Identify which cell holds the provided text, then report its (X, Y) central coordinate. 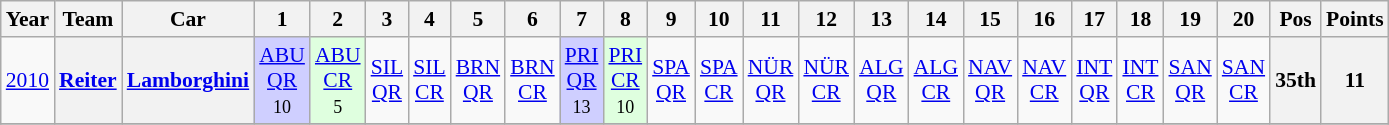
7 (582, 19)
20 (1244, 19)
6 (532, 19)
17 (1094, 19)
ALGCR (936, 80)
4 (430, 19)
SPACR (719, 80)
BRNCR (532, 80)
18 (1140, 19)
ALGQR (881, 80)
Year (28, 19)
Team (88, 19)
14 (936, 19)
SPAQR (671, 80)
2 (338, 19)
NÜRQR (771, 80)
Pos (1296, 19)
1 (282, 19)
13 (881, 19)
NÜRCR (826, 80)
SILCR (430, 80)
PRIQR13 (582, 80)
BRNQR (478, 80)
INTQR (1094, 80)
2010 (28, 80)
ABUCR5 (338, 80)
Points (1355, 19)
35th (1296, 80)
16 (1044, 19)
NAVCR (1044, 80)
19 (1190, 19)
8 (625, 19)
SILQR (388, 80)
INTCR (1140, 80)
5 (478, 19)
Lamborghini (188, 80)
10 (719, 19)
NAVQR (990, 80)
3 (388, 19)
12 (826, 19)
9 (671, 19)
SANCR (1244, 80)
ABUQR10 (282, 80)
Reiter (88, 80)
Car (188, 19)
SANQR (1190, 80)
15 (990, 19)
PRICR10 (625, 80)
